Detect which cell encompasses the target text, then output its [x, y] center coordinate. 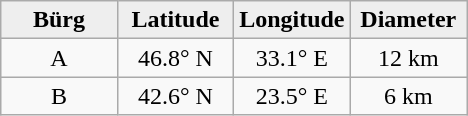
23.5° E [292, 96]
Latitude [175, 20]
33.1° E [292, 58]
Diameter [408, 20]
Bürg [59, 20]
12 km [408, 58]
A [59, 58]
46.8° N [175, 58]
B [59, 96]
42.6° N [175, 96]
Longitude [292, 20]
6 km [408, 96]
